Return the [X, Y] coordinate for the center point of the cell that contains the specified text.  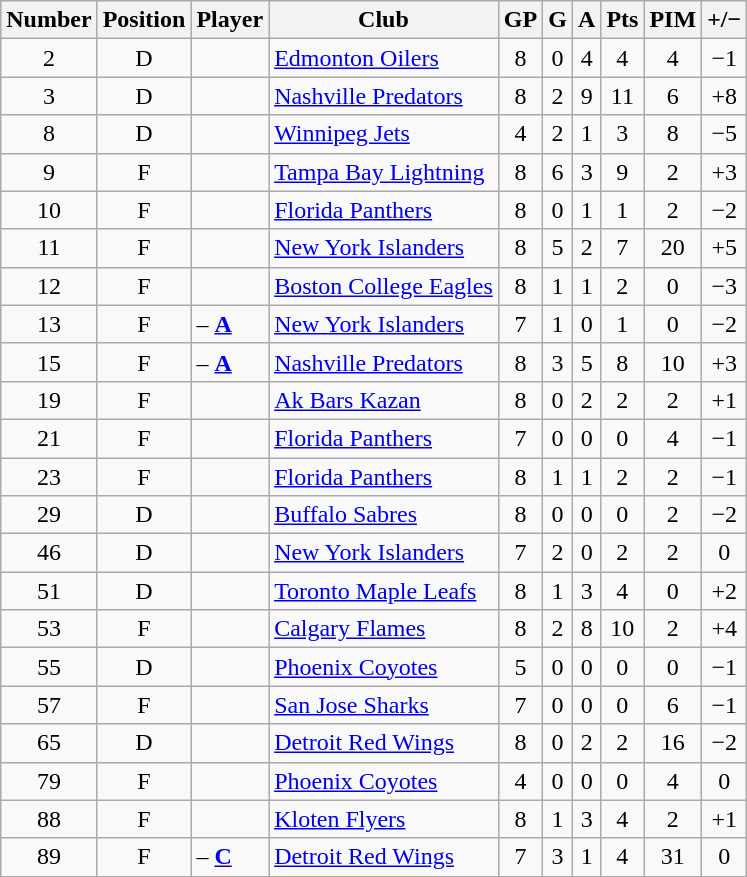
Position [144, 20]
A [586, 20]
16 [673, 743]
+2 [724, 591]
46 [49, 553]
+/− [724, 20]
79 [49, 781]
Toronto Maple Leafs [384, 591]
Winnipeg Jets [384, 134]
– C [230, 857]
Tampa Bay Lightning [384, 172]
+5 [724, 248]
29 [49, 515]
San Jose Sharks [384, 705]
Ak Bars Kazan [384, 400]
Kloten Flyers [384, 819]
+8 [724, 96]
Number [49, 20]
57 [49, 705]
13 [49, 324]
65 [49, 743]
53 [49, 629]
Player [230, 20]
Boston College Eagles [384, 286]
31 [673, 857]
GP [520, 20]
PIM [673, 20]
55 [49, 667]
G [558, 20]
89 [49, 857]
Calgary Flames [384, 629]
88 [49, 819]
51 [49, 591]
23 [49, 477]
21 [49, 438]
−3 [724, 286]
19 [49, 400]
+4 [724, 629]
−5 [724, 134]
12 [49, 286]
20 [673, 248]
15 [49, 362]
Pts [622, 20]
Buffalo Sabres [384, 515]
Edmonton Oilers [384, 58]
Club [384, 20]
